Extract the [x, y] coordinate from the center of the cell holding the provided text.  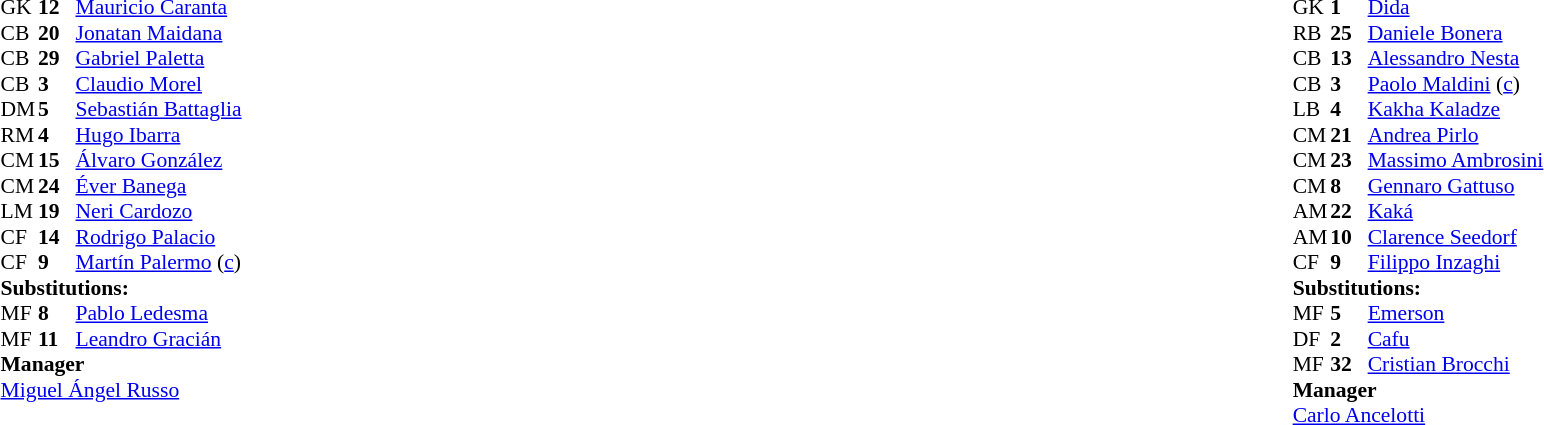
10 [1349, 237]
Emerson [1456, 313]
13 [1349, 59]
15 [57, 161]
22 [1349, 211]
RM [19, 135]
Leandro Gracián [159, 339]
23 [1349, 161]
Claudio Morel [159, 84]
Sebastián Battaglia [159, 109]
Álvaro González [159, 161]
Miguel Ángel Russo [120, 390]
Cafu [1456, 339]
Daniele Bonera [1456, 33]
32 [1349, 365]
Filippo Inzaghi [1456, 263]
LB [1312, 109]
21 [1349, 135]
29 [57, 59]
20 [57, 33]
Neri Cardozo [159, 211]
Pablo Ledesma [159, 313]
Kaká [1456, 211]
Éver Banega [159, 186]
Martín Palermo (c) [159, 263]
RB [1312, 33]
DF [1312, 339]
Gennaro Gattuso [1456, 186]
Hugo Ibarra [159, 135]
Cristian Brocchi [1456, 365]
DM [19, 109]
Massimo Ambrosini [1456, 161]
25 [1349, 33]
LM [19, 211]
Rodrigo Palacio [159, 237]
Alessandro Nesta [1456, 59]
11 [57, 339]
Andrea Pirlo [1456, 135]
Kakha Kaladze [1456, 109]
2 [1349, 339]
Clarence Seedorf [1456, 237]
24 [57, 186]
14 [57, 237]
Gabriel Paletta [159, 59]
Jonatan Maidana [159, 33]
19 [57, 211]
Paolo Maldini (c) [1456, 84]
